Determine the (x, y) coordinate at the center of the cell enclosing the given text.  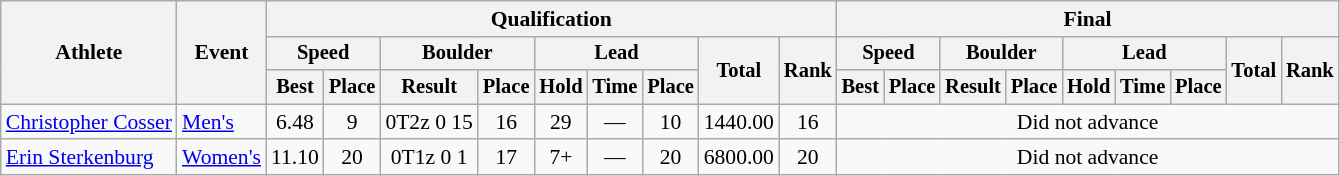
7+ (560, 158)
17 (506, 158)
11.10 (295, 158)
1440.00 (739, 122)
10 (670, 122)
0T2z 0 15 (429, 122)
Final (1088, 19)
Event (222, 52)
Athlete (89, 52)
6.48 (295, 122)
Christopher Cosser (89, 122)
Erin Sterkenburg (89, 158)
9 (352, 122)
Men's (222, 122)
0T1z 0 1 (429, 158)
Women's (222, 158)
Qualification (552, 19)
6800.00 (739, 158)
29 (560, 122)
